Determine the [x, y] coordinate at the center of the cell enclosing the given text.  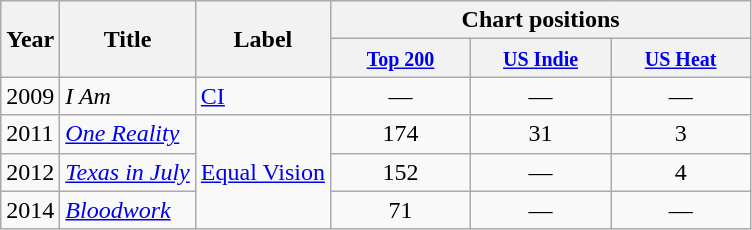
174 [400, 134]
I Am [128, 96]
2011 [30, 134]
Label [262, 39]
3 [681, 134]
Year [30, 39]
One Reality [128, 134]
Chart positions [540, 20]
US Indie [541, 58]
71 [400, 210]
Bloodwork [128, 210]
CI [262, 96]
31 [541, 134]
Top 200 [400, 58]
Texas in July [128, 172]
2009 [30, 96]
152 [400, 172]
2014 [30, 210]
Title [128, 39]
Equal Vision [262, 172]
US Heat [681, 58]
2012 [30, 172]
4 [681, 172]
